Search for the cell housing the specified text and yield its (X, Y) center coordinate. 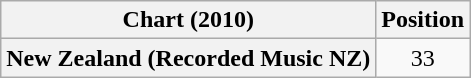
Position (423, 20)
New Zealand (Recorded Music NZ) (188, 58)
33 (423, 58)
Chart (2010) (188, 20)
